Identify which cell holds the provided text, then report its (X, Y) central coordinate. 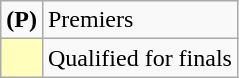
Qualified for finals (140, 58)
Premiers (140, 20)
(P) (22, 20)
